From the cell containing the given text, extract its center point as (x, y) coordinate. 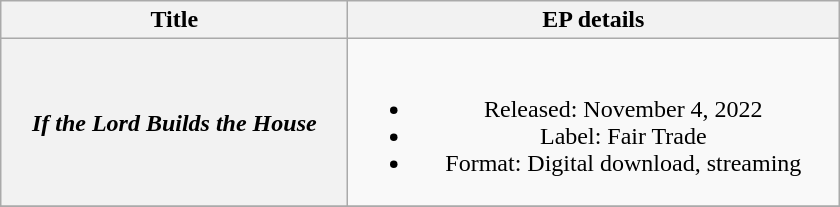
Title (174, 20)
If the Lord Builds the House (174, 122)
Released: November 4, 2022Label: Fair TradeFormat: Digital download, streaming (594, 122)
EP details (594, 20)
